For the text-containing cell, return its midpoint in (x, y) coordinate format. 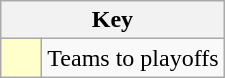
Key (112, 20)
Teams to playoffs (133, 58)
